Return the (x, y) coordinate for the center point of the cell that contains the specified text.  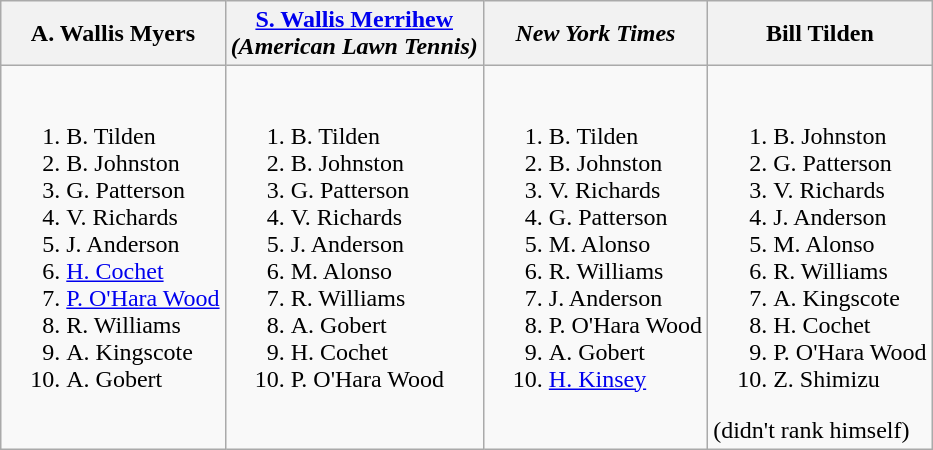
B. Tilden B. Johnston G. Patterson V. Richards J. Anderson M. Alonso R. Williams A. Gobert H. Cochet P. O'Hara Wood (354, 258)
B. Tilden B. Johnston G. Patterson V. Richards J. Anderson H. Cochet P. O'Hara Wood R. Williams A. Kingscote A. Gobert (113, 258)
B. Tilden B. Johnston V. Richards G. Patterson M. Alonso R. Williams J. Anderson P. O'Hara Wood A. Gobert H. Kinsey (595, 258)
New York Times (595, 34)
B. Johnston G. Patterson V. Richards J. Anderson M. Alonso R. Williams A. Kingscote H. Cochet P. O'Hara Wood Z. Shimizu(didn't rank himself) (820, 258)
Bill Tilden (820, 34)
A. Wallis Myers (113, 34)
S. Wallis Merrihew(American Lawn Tennis) (354, 34)
